Output the (X, Y) coordinate of the center of the cell containing the given text.  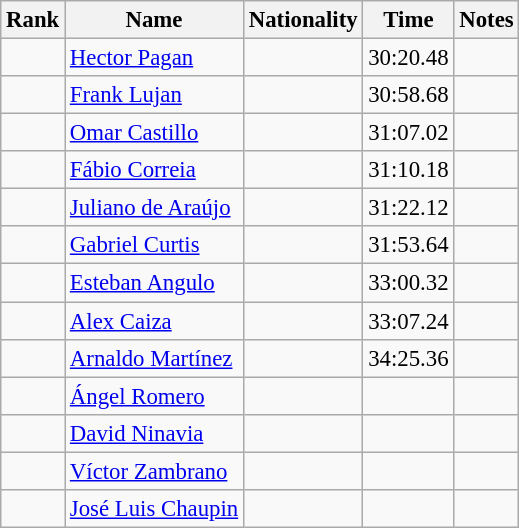
Arnaldo Martínez (154, 358)
31:07.02 (408, 133)
David Ninavia (154, 433)
Víctor Zambrano (154, 471)
Fábio Correia (154, 170)
Gabriel Curtis (154, 245)
30:20.48 (408, 58)
Nationality (302, 20)
Ángel Romero (154, 396)
Omar Castillo (154, 133)
34:25.36 (408, 358)
Time (408, 20)
31:53.64 (408, 245)
Frank Lujan (154, 95)
Esteban Angulo (154, 283)
Hector Pagan (154, 58)
31:10.18 (408, 170)
Notes (486, 20)
30:58.68 (408, 95)
33:00.32 (408, 283)
Name (154, 20)
33:07.24 (408, 321)
Rank (33, 20)
Juliano de Araújo (154, 208)
José Luis Chaupin (154, 509)
Alex Caiza (154, 321)
31:22.12 (408, 208)
